Output the (X, Y) coordinate of the center of the cell containing the given text.  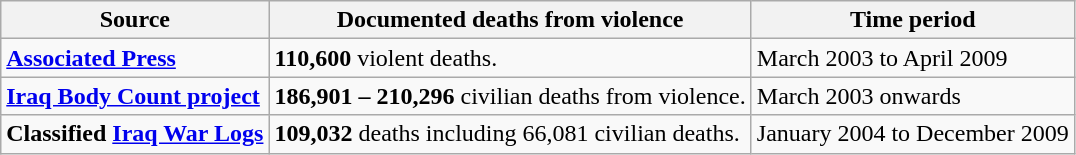
Classified Iraq War Logs (135, 134)
March 2003 to April 2009 (912, 58)
January 2004 to December 2009 (912, 134)
Documented deaths from violence (510, 20)
Associated Press (135, 58)
Time period (912, 20)
Iraq Body Count project (135, 96)
Source (135, 20)
110,600 violent deaths. (510, 58)
109,032 deaths including 66,081 civilian deaths. (510, 134)
March 2003 onwards (912, 96)
186,901 – 210,296 civilian deaths from violence. (510, 96)
